Return [X, Y] of the center of cell containing provided text 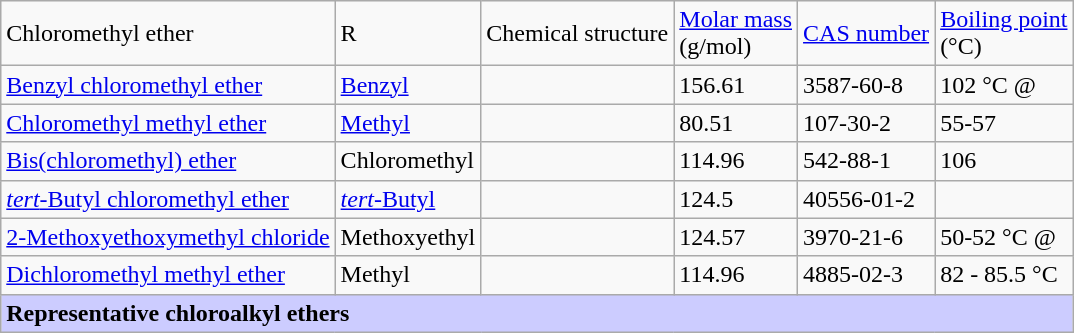
82 - 85.5 °C [1004, 275]
Boiling point(°C) [1004, 34]
Molar mass(g/mol) [736, 34]
Bis(chloromethyl) ether [168, 161]
124.5 [736, 199]
Benzyl chloromethyl ether [168, 85]
124.57 [736, 237]
CAS number [866, 34]
55-57 [1004, 123]
2-Methoxyethoxymethyl chloride [168, 237]
tert-Butyl chloromethyl ether [168, 199]
542-88-1 [866, 161]
3970-21-6 [866, 237]
4885-02-3 [866, 275]
Chloromethyl [408, 161]
107-30-2 [866, 123]
102 °C @ [1004, 85]
Methoxyethyl [408, 237]
3587-60-8 [866, 85]
Chloromethyl ether [168, 34]
Chloromethyl methyl ether [168, 123]
50-52 °C @ [1004, 237]
tert-Butyl [408, 199]
106 [1004, 161]
156.61 [736, 85]
Chemical structure [578, 34]
40556-01-2 [866, 199]
Benzyl [408, 85]
Dichloromethyl methyl ether [168, 275]
R [408, 34]
80.51 [736, 123]
Representative chloroalkyl ethers [537, 313]
